Extract the [x, y] coordinate from the center of the cell holding the provided text.  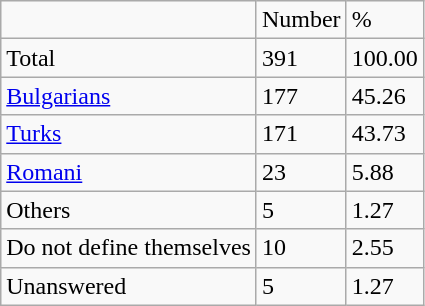
100.00 [384, 58]
Do not define themselves [129, 248]
Others [129, 210]
Unanswered [129, 286]
Turks [129, 134]
Total [129, 58]
391 [301, 58]
5.88 [384, 172]
% [384, 20]
177 [301, 96]
Number [301, 20]
23 [301, 172]
43.73 [384, 134]
Romani [129, 172]
10 [301, 248]
45.26 [384, 96]
2.55 [384, 248]
171 [301, 134]
Bulgarians [129, 96]
